Capture the cell that displays the provided text and extract its [X, Y] central coordinate. 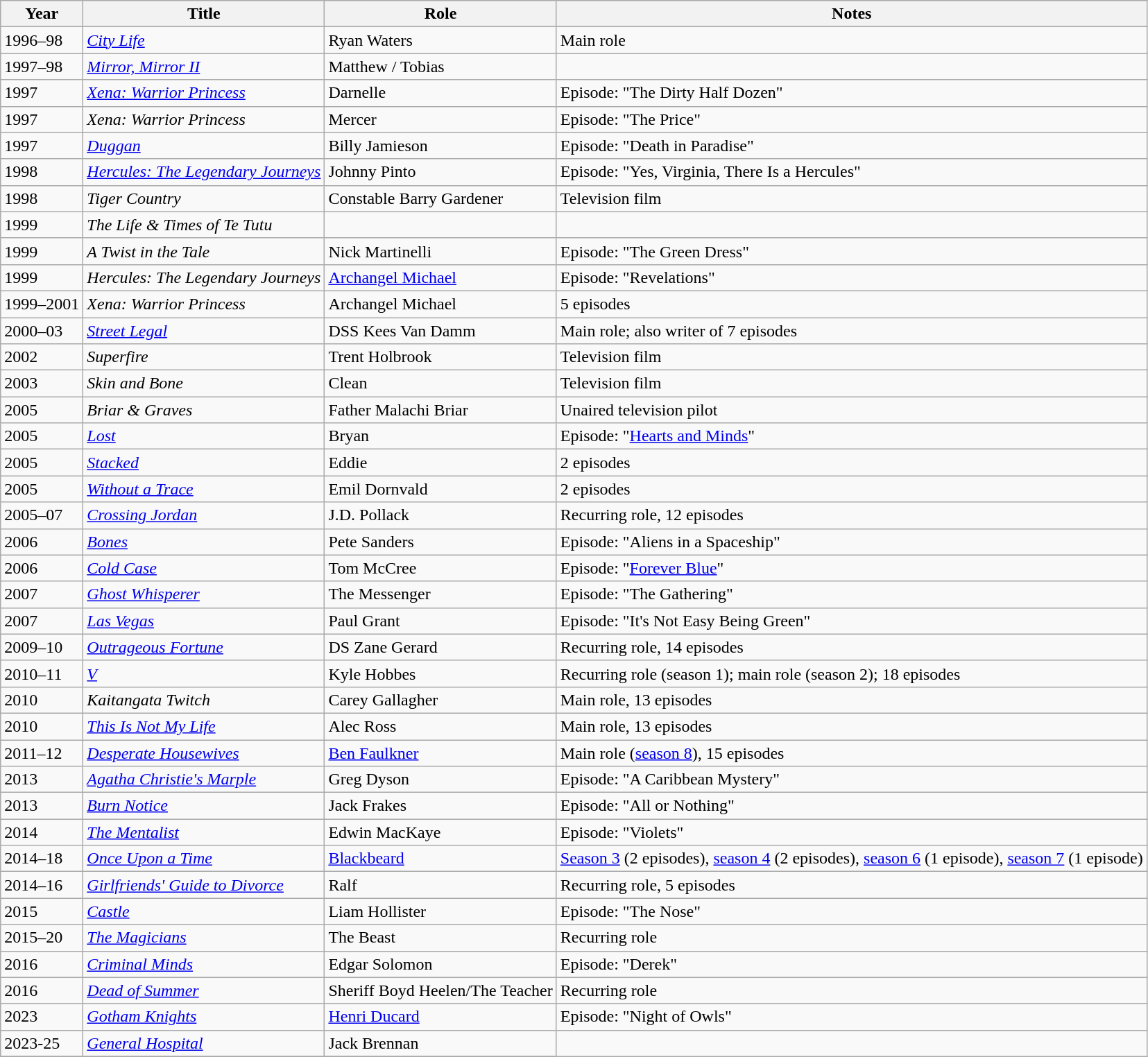
Episode: "The Price" [852, 119]
Main role [852, 40]
The Beast [440, 938]
Pete Sanders [440, 542]
Recurring role (season 1); main role (season 2); 18 episodes [852, 673]
Kaitangata Twitch [204, 700]
Bones [204, 542]
Episode: "Violets" [852, 832]
Notes [852, 14]
Kyle Hobbes [440, 673]
Year [42, 14]
Emil Dornvald [440, 489]
DSS Kees Van Damm [440, 331]
Without a Trace [204, 489]
Agatha Christie's Marple [204, 780]
Mirror, Mirror II [204, 67]
Episode: "The Green Dress" [852, 251]
Recurring role, 14 episodes [852, 647]
2009–10 [42, 647]
Episode: "It's Not Easy Being Green" [852, 621]
Episode: "The Gathering" [852, 594]
Edwin MacKaye [440, 832]
2015–20 [42, 938]
5 episodes [852, 304]
Episode: "Death in Paradise" [852, 146]
Episode: "All or Nothing" [852, 806]
Crossing Jordan [204, 515]
City Life [204, 40]
2002 [42, 357]
Episode: "The Nose" [852, 911]
Unaired television pilot [852, 410]
2015 [42, 911]
Ghost Whisperer [204, 594]
Episode: "Revelations" [852, 277]
2000–03 [42, 331]
Outrageous Fortune [204, 647]
Jack Frakes [440, 806]
Tiger Country [204, 198]
Clean [440, 384]
Alec Ross [440, 726]
Matthew / Tobias [440, 67]
Carey Gallagher [440, 700]
V [204, 673]
Paul Grant [440, 621]
Episode: "The Dirty Half Dozen" [852, 93]
Constable Barry Gardener [440, 198]
Main role; also writer of 7 episodes [852, 331]
Desperate Housewives [204, 753]
1997–98 [42, 67]
Role [440, 14]
Edgar Solomon [440, 964]
Johnny Pinto [440, 172]
Episode: "Yes, Virginia, There Is a Hercules" [852, 172]
1999–2001 [42, 304]
Greg Dyson [440, 780]
Episode: "Derek" [852, 964]
Once Upon a Time [204, 859]
Episode: "Aliens in a Spaceship" [852, 542]
The Mentalist [204, 832]
2014 [42, 832]
2005–07 [42, 515]
Episode: "A Caribbean Mystery" [852, 780]
Eddie [440, 463]
DS Zane Gerard [440, 647]
General Hospital [204, 1043]
Street Legal [204, 331]
This Is Not My Life [204, 726]
J.D. Pollack [440, 515]
Briar & Graves [204, 410]
Castle [204, 911]
2023-25 [42, 1043]
Recurring role, 12 episodes [852, 515]
Ralf [440, 885]
Title [204, 14]
Skin and Bone [204, 384]
Ben Faulkner [440, 753]
2003 [42, 384]
Girlfriends' Guide to Divorce [204, 885]
A Twist in the Tale [204, 251]
Trent Holbrook [440, 357]
1996–98 [42, 40]
Jack Brennan [440, 1043]
Darnelle [440, 93]
Nick Martinelli [440, 251]
Henri Ducard [440, 1017]
Blackbeard [440, 859]
2011–12 [42, 753]
Billy Jamieson [440, 146]
Gotham Knights [204, 1017]
Superfire [204, 357]
Episode: "Night of Owls" [852, 1017]
The Life & Times of Te Tutu [204, 225]
Father Malachi Briar [440, 410]
Stacked [204, 463]
2014–16 [42, 885]
Dead of Summer [204, 990]
Lost [204, 436]
Tom McCree [440, 568]
Episode: "Forever Blue" [852, 568]
Criminal Minds [204, 964]
Main role (season 8), 15 episodes [852, 753]
Las Vegas [204, 621]
Duggan [204, 146]
Bryan [440, 436]
2010–11 [42, 673]
The Magicians [204, 938]
Cold Case [204, 568]
2014–18 [42, 859]
Season 3 (2 episodes), season 4 (2 episodes), season 6 (1 episode), season 7 (1 episode) [852, 859]
Ryan Waters [440, 40]
Mercer [440, 119]
Liam Hollister [440, 911]
Burn Notice [204, 806]
2023 [42, 1017]
Sheriff Boyd Heelen/The Teacher [440, 990]
The Messenger [440, 594]
Recurring role, 5 episodes [852, 885]
Episode: "Hearts and Minds" [852, 436]
